Pinpoint the cell where the given text exists, returning its (x, y) midpoint coordinate. 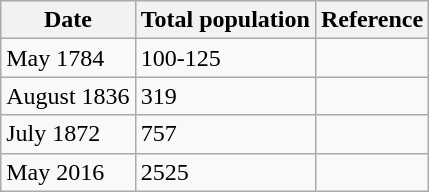
Reference (372, 20)
319 (225, 96)
757 (225, 134)
Total population (225, 20)
2525 (225, 172)
August 1836 (68, 96)
Date (68, 20)
May 1784 (68, 58)
100-125 (225, 58)
May 2016 (68, 172)
July 1872 (68, 134)
